Locate the cell with the specified text and output its (x, y) center coordinate. 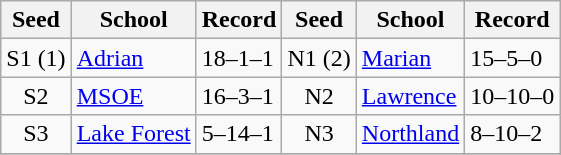
N1 (2) (319, 58)
15–5–0 (512, 58)
MSOE (134, 96)
S2 (36, 96)
5–14–1 (239, 134)
Northland (410, 134)
18–1–1 (239, 58)
8–10–2 (512, 134)
16–3–1 (239, 96)
N3 (319, 134)
Adrian (134, 58)
S3 (36, 134)
S1 (1) (36, 58)
Lake Forest (134, 134)
10–10–0 (512, 96)
Marian (410, 58)
N2 (319, 96)
Lawrence (410, 96)
